Provide the (x, y) coordinate of the cell's center where the given text is located.  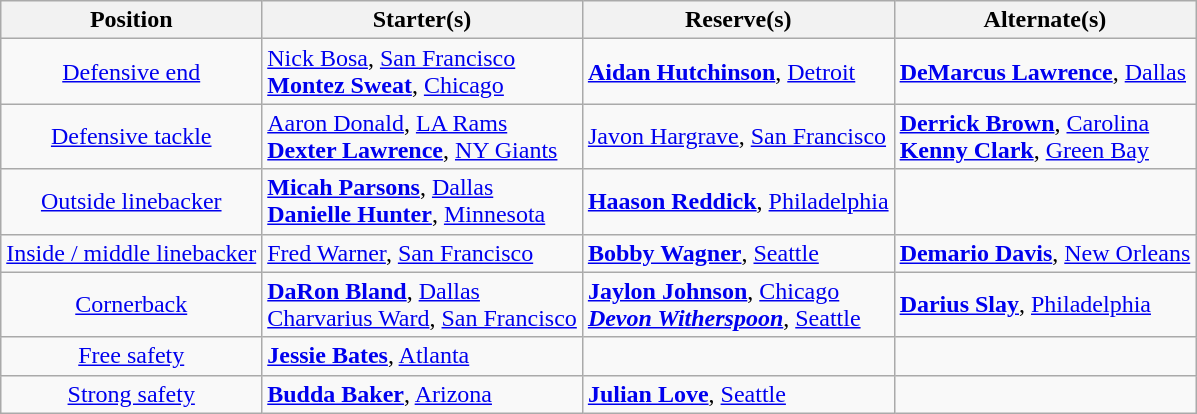
Defensive tackle (132, 136)
Reserve(s) (738, 20)
Position (132, 20)
Budda Baker, Arizona (422, 394)
Aaron Donald, LA Rams Dexter Lawrence, NY Giants (422, 136)
Micah Parsons, Dallas Danielle Hunter, Minnesota (422, 202)
Javon Hargrave, San Francisco (738, 136)
Strong safety (132, 394)
Alternate(s) (1045, 20)
Starter(s) (422, 20)
Jessie Bates, Atlanta (422, 356)
Derrick Brown, Carolina Kenny Clark, Green Bay (1045, 136)
Inside / middle linebacker (132, 253)
Fred Warner, San Francisco (422, 253)
Defensive end (132, 72)
Jaylon Johnson, Chicago Devon Witherspoon, Seattle (738, 304)
DeMarcus Lawrence, Dallas (1045, 72)
Bobby Wagner, Seattle (738, 253)
Haason Reddick, Philadelphia (738, 202)
Cornerback (132, 304)
Aidan Hutchinson, Detroit (738, 72)
Demario Davis, New Orleans (1045, 253)
Outside linebacker (132, 202)
DaRon Bland, Dallas Charvarius Ward, San Francisco (422, 304)
Free safety (132, 356)
Nick Bosa, San Francisco Montez Sweat, Chicago (422, 72)
Julian Love, Seattle (738, 394)
Darius Slay, Philadelphia (1045, 304)
